Detect which cell encompasses the target text, then output its (x, y) center coordinate. 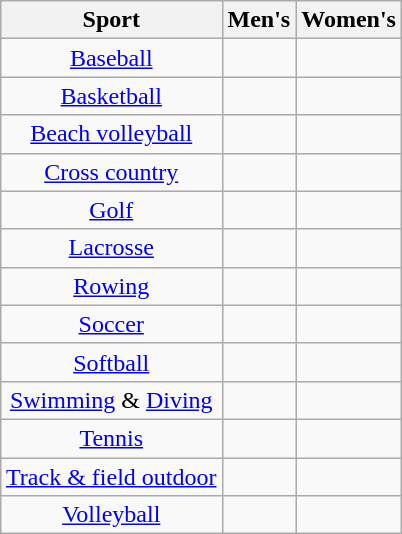
Volleyball (112, 515)
Tennis (112, 438)
Sport (112, 20)
Swimming & Diving (112, 400)
Women's (349, 20)
Men's (259, 20)
Lacrosse (112, 248)
Basketball (112, 96)
Cross country (112, 172)
Soccer (112, 324)
Baseball (112, 58)
Track & field outdoor (112, 477)
Softball (112, 362)
Beach volleyball (112, 134)
Golf (112, 210)
Rowing (112, 286)
